Provide the (x, y) coordinate of the cell's center where the given text is located.  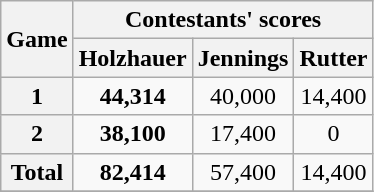
57,400 (243, 172)
Total (37, 172)
Holzhauer (132, 58)
0 (334, 134)
44,314 (132, 96)
Contestants' scores (223, 20)
38,100 (132, 134)
2 (37, 134)
82,414 (132, 172)
40,000 (243, 96)
17,400 (243, 134)
1 (37, 96)
Game (37, 39)
Rutter (334, 58)
Jennings (243, 58)
